Find where the given text appears and provide that cell's center as (X, Y) coordinate. 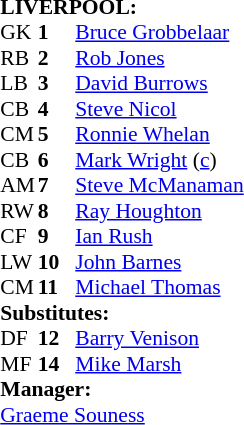
10 (57, 262)
Ronnie Whelan (159, 135)
CF (19, 237)
3 (57, 83)
Rob Jones (159, 58)
8 (57, 211)
MF (19, 364)
LB (19, 83)
LW (19, 262)
7 (57, 185)
AM (19, 185)
RW (19, 211)
5 (57, 135)
Bruce Grobbelaar (159, 33)
Michael Thomas (159, 287)
Barry Venison (159, 339)
Steve McManaman (159, 185)
RB (19, 58)
David Burrows (159, 83)
1 (57, 33)
12 (57, 339)
Steve Nicol (159, 109)
John Barnes (159, 262)
14 (57, 364)
GK (19, 33)
Mike Marsh (159, 364)
Substitutes: (122, 313)
Ian Rush (159, 237)
11 (57, 287)
Manager: (122, 389)
2 (57, 58)
4 (57, 109)
DF (19, 339)
Ray Houghton (159, 211)
Mark Wright (c) (159, 160)
9 (57, 237)
6 (57, 160)
